Identify which cell holds the provided text, then report its [x, y] central coordinate. 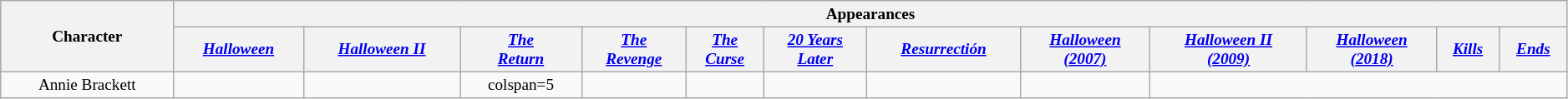
Annie Brackett [87, 85]
TheCurse [725, 49]
The Revenge [634, 49]
Kills [1469, 49]
colspan=5 [521, 85]
Halloween [239, 49]
20 Years Later [815, 49]
Halloween II (2009) [1229, 49]
The Return [521, 49]
Halloween(2018) [1372, 49]
Halloween II [382, 49]
Ends [1533, 49]
Halloween (2007) [1084, 49]
Resurrectión [944, 49]
Appearances [870, 14]
Character [87, 37]
